Find where the given text appears and provide that cell's center as (X, Y) coordinate. 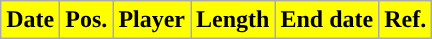
End date (327, 20)
Pos. (86, 20)
Player (152, 20)
Date (30, 20)
Length (233, 20)
Ref. (406, 20)
